Return the (X, Y) coordinate for the center point of the cell that contains the specified text.  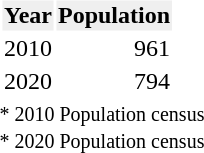
2010 (28, 49)
Population (114, 15)
961 (114, 49)
794 (114, 81)
Year (28, 15)
2020 (28, 81)
